Identify which cell holds the provided text, then report its (X, Y) central coordinate. 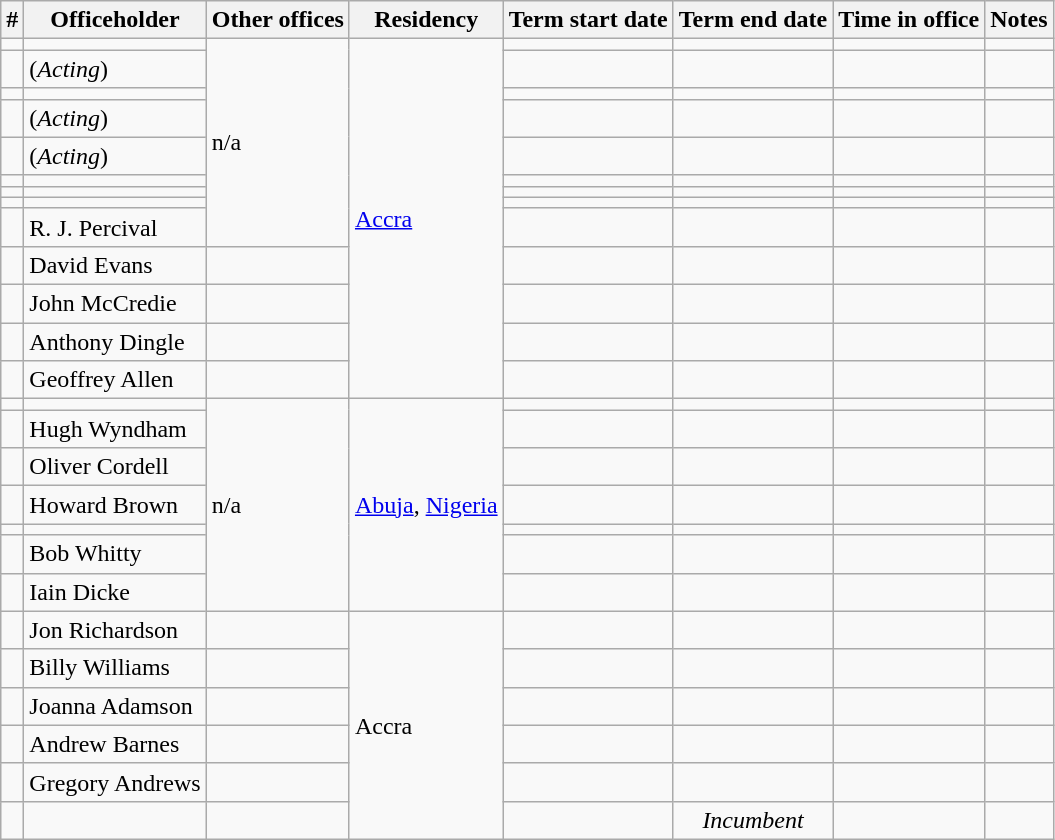
Andrew Barnes (115, 744)
John McCredie (115, 303)
Other offices (278, 20)
Hugh Wyndham (115, 429)
Bob Whitty (115, 554)
Howard Brown (115, 505)
Billy Williams (115, 668)
Anthony Dingle (115, 341)
Geoffrey Allen (115, 380)
Residency (426, 20)
David Evans (115, 265)
Iain Dicke (115, 592)
# (12, 20)
Incumbent (753, 820)
Term end date (753, 20)
Jon Richardson (115, 630)
Time in office (909, 20)
Gregory Andrews (115, 782)
Term start date (588, 20)
Joanna Adamson (115, 706)
Oliver Cordell (115, 467)
R. J. Percival (115, 227)
Notes (1019, 20)
Officeholder (115, 20)
Abuja, Nigeria (426, 505)
